Find where the given text appears and provide that cell's center as (X, Y) coordinate. 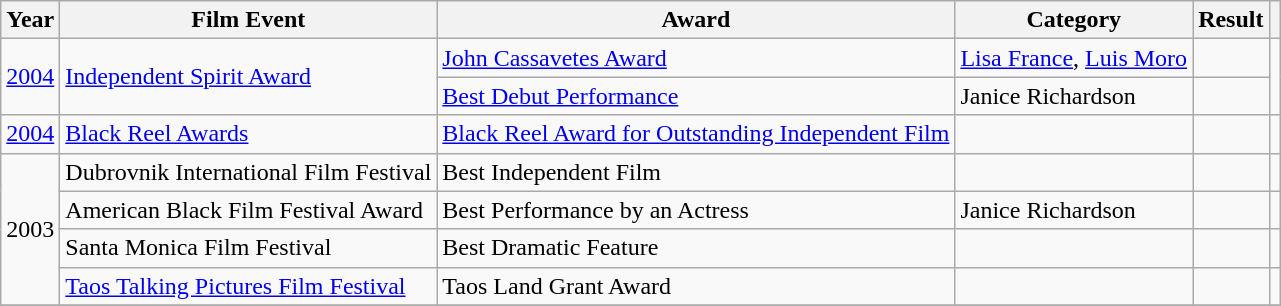
Taos Talking Pictures Film Festival (248, 286)
Category (1074, 20)
2003 (30, 229)
Best Performance by an Actress (696, 210)
Independent Spirit Award (248, 77)
Taos Land Grant Award (696, 286)
Black Reel Award for Outstanding Independent Film (696, 134)
Best Independent Film (696, 172)
Result (1231, 20)
Film Event (248, 20)
Black Reel Awards (248, 134)
Santa Monica Film Festival (248, 248)
Year (30, 20)
John Cassavetes Award (696, 58)
American Black Film Festival Award (248, 210)
Best Dramatic Feature (696, 248)
Lisa France, Luis Moro (1074, 58)
Award (696, 20)
Dubrovnik International Film Festival (248, 172)
Best Debut Performance (696, 96)
